Find where the given text appears and provide that cell's center as [X, Y] coordinate. 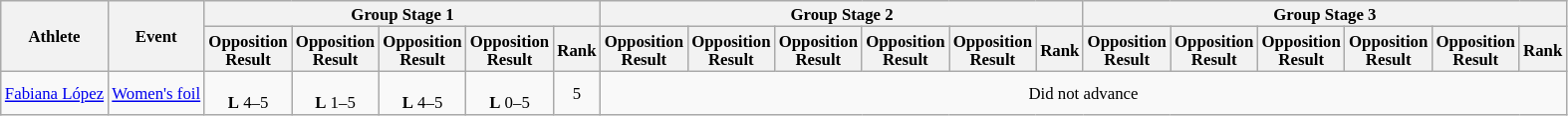
L 0–5 [510, 93]
Group Stage 2 [843, 14]
Did not advance [1084, 93]
Women's foil [155, 93]
Fabiana López [54, 93]
Group Stage 1 [402, 14]
Event [155, 36]
L 1–5 [335, 93]
Group Stage 3 [1325, 14]
Athlete [54, 36]
5 [576, 93]
